Return [x, y] of the center of cell containing provided text 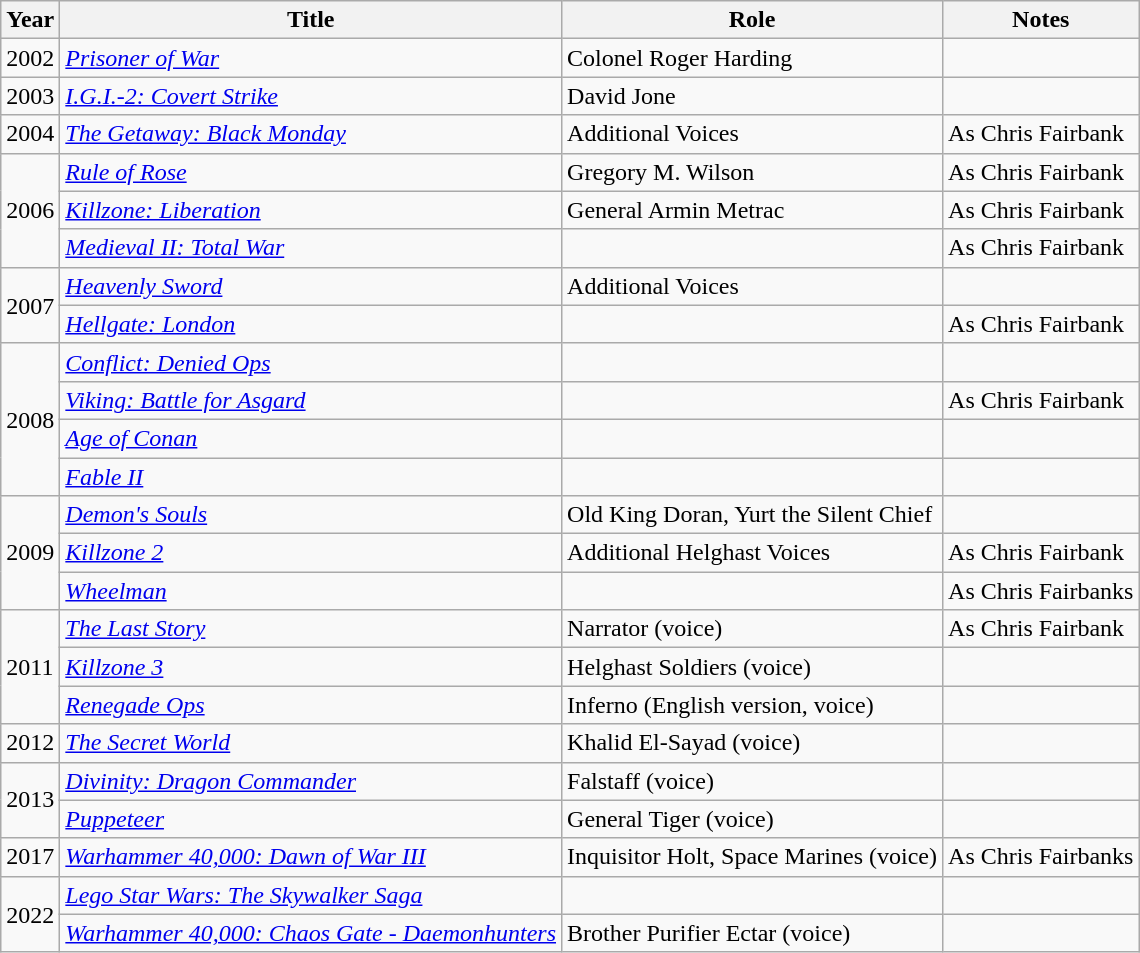
Role [752, 20]
General Armin Metrac [752, 210]
Killzone 2 [311, 553]
Killzone: Liberation [311, 210]
Heavenly Sword [311, 286]
Year [30, 20]
Inferno (English version, voice) [752, 705]
Renegade Ops [311, 705]
Fable II [311, 477]
Warhammer 40,000: Dawn of War III [311, 857]
Rule of Rose [311, 172]
2007 [30, 305]
Lego Star Wars: The Skywalker Saga [311, 895]
2012 [30, 743]
Old King Doran, Yurt the Silent Chief [752, 515]
Khalid El-Sayad (voice) [752, 743]
Helghast Soldiers (voice) [752, 667]
2006 [30, 210]
Falstaff (voice) [752, 781]
Divinity: Dragon Commander [311, 781]
Wheelman [311, 591]
Inquisitor Holt, Space Marines (voice) [752, 857]
Age of Conan [311, 438]
General Tiger (voice) [752, 819]
2008 [30, 419]
Killzone 3 [311, 667]
2017 [30, 857]
Puppeteer [311, 819]
Narrator (voice) [752, 629]
I.G.I.-2: Covert Strike [311, 96]
The Getaway: Black Monday [311, 134]
2002 [30, 58]
Warhammer 40,000: Chaos Gate - Daemonhunters [311, 933]
Prisoner of War [311, 58]
2004 [30, 134]
Colonel Roger Harding [752, 58]
Title [311, 20]
2003 [30, 96]
Medieval II: Total War [311, 248]
2011 [30, 667]
Demon's Souls [311, 515]
Gregory M. Wilson [752, 172]
Conflict: Denied Ops [311, 362]
2009 [30, 553]
Notes [1041, 20]
The Secret World [311, 743]
Additional Helghast Voices [752, 553]
David Jone [752, 96]
2022 [30, 914]
Brother Purifier Ectar (voice) [752, 933]
The Last Story [311, 629]
Hellgate: London [311, 324]
Viking: Battle for Asgard [311, 400]
2013 [30, 800]
